Output the [x, y] coordinate of the center of the cell containing the given text.  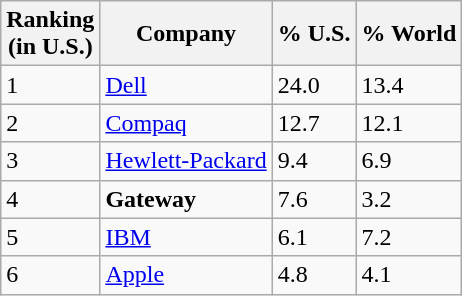
4.8 [314, 275]
13.4 [409, 85]
Company [186, 34]
% U.S. [314, 34]
12.1 [409, 123]
Apple [186, 275]
% World [409, 34]
Hewlett-Packard [186, 161]
4 [50, 199]
5 [50, 237]
3.2 [409, 199]
Dell [186, 85]
3 [50, 161]
6.9 [409, 161]
6.1 [314, 237]
1 [50, 85]
Gateway [186, 199]
4.1 [409, 275]
Ranking(in U.S.) [50, 34]
12.7 [314, 123]
9.4 [314, 161]
2 [50, 123]
Compaq [186, 123]
24.0 [314, 85]
6 [50, 275]
IBM [186, 237]
7.2 [409, 237]
7.6 [314, 199]
